Find where the given text appears and provide that cell's center as [x, y] coordinate. 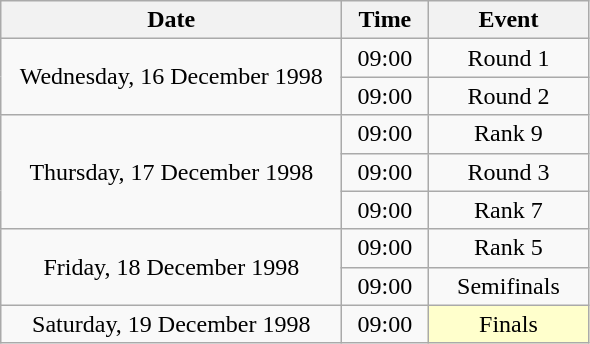
Event [508, 20]
Rank 7 [508, 210]
Round 1 [508, 58]
Time [385, 20]
Saturday, 19 December 1998 [172, 324]
Wednesday, 16 December 1998 [172, 77]
Round 2 [508, 96]
Finals [508, 324]
Date [172, 20]
Rank 9 [508, 134]
Round 3 [508, 172]
Semifinals [508, 286]
Friday, 18 December 1998 [172, 267]
Rank 5 [508, 248]
Thursday, 17 December 1998 [172, 172]
